For the text-containing cell, return its midpoint in (x, y) coordinate format. 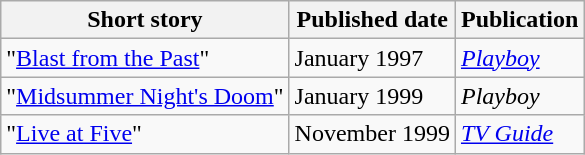
January 1999 (372, 96)
Publication (519, 20)
"Live at Five" (145, 134)
November 1999 (372, 134)
TV Guide (519, 134)
"Midsummer Night's Doom" (145, 96)
Short story (145, 20)
"Blast from the Past" (145, 58)
January 1997 (372, 58)
Published date (372, 20)
